Output the [X, Y] coordinate of the center of the cell containing the given text.  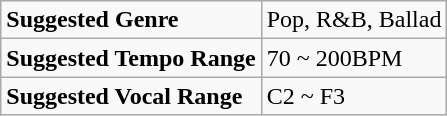
70 ~ 200BPM [354, 58]
Suggested Tempo Range [131, 58]
Suggested Genre [131, 20]
Suggested Vocal Range [131, 96]
C2 ~ F3 [354, 96]
Pop, R&B, Ballad [354, 20]
